Detect which cell encompasses the target text, then output its [x, y] center coordinate. 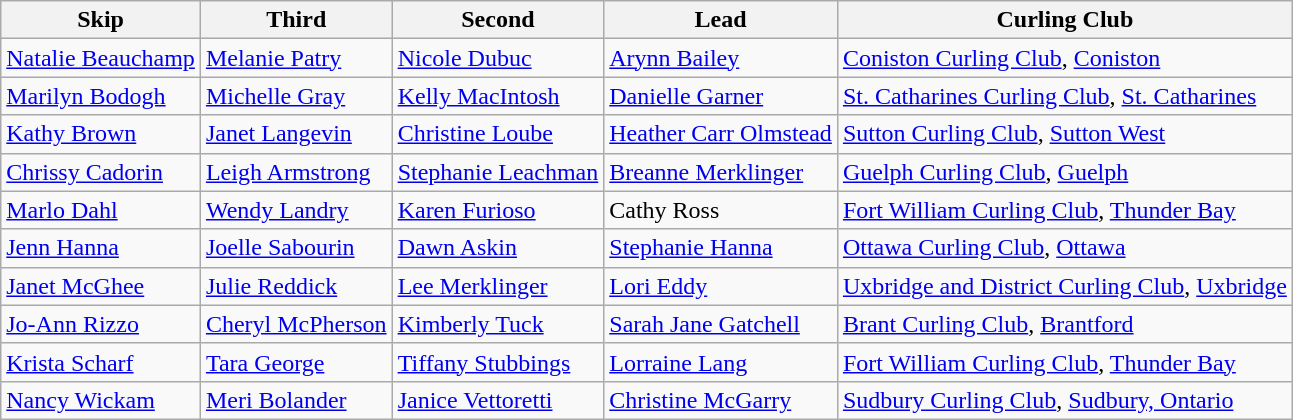
Jo-Ann Rizzo [101, 324]
Tara George [296, 362]
Jenn Hanna [101, 248]
Brant Curling Club, Brantford [1064, 324]
Cheryl McPherson [296, 324]
Michelle Gray [296, 96]
Sutton Curling Club, Sutton West [1064, 134]
Lee Merklinger [498, 286]
Janet Langevin [296, 134]
Skip [101, 20]
Joelle Sabourin [296, 248]
Janice Vettoretti [498, 400]
Uxbridge and District Curling Club, Uxbridge [1064, 286]
Wendy Landry [296, 210]
Melanie Patry [296, 58]
Meri Bolander [296, 400]
St. Catharines Curling Club, St. Catharines [1064, 96]
Lead [721, 20]
Lorraine Lang [721, 362]
Christine McGarry [721, 400]
Marlo Dahl [101, 210]
Stephanie Hanna [721, 248]
Janet McGhee [101, 286]
Stephanie Leachman [498, 172]
Karen Furioso [498, 210]
Heather Carr Olmstead [721, 134]
Guelph Curling Club, Guelph [1064, 172]
Nancy Wickam [101, 400]
Sarah Jane Gatchell [721, 324]
Coniston Curling Club, Coniston [1064, 58]
Natalie Beauchamp [101, 58]
Kathy Brown [101, 134]
Ottawa Curling Club, Ottawa [1064, 248]
Third [296, 20]
Krista Scharf [101, 362]
Julie Reddick [296, 286]
Danielle Garner [721, 96]
Curling Club [1064, 20]
Nicole Dubuc [498, 58]
Cathy Ross [721, 210]
Marilyn Bodogh [101, 96]
Christine Loube [498, 134]
Chrissy Cadorin [101, 172]
Dawn Askin [498, 248]
Breanne Merklinger [721, 172]
Second [498, 20]
Sudbury Curling Club, Sudbury, Ontario [1064, 400]
Tiffany Stubbings [498, 362]
Arynn Bailey [721, 58]
Leigh Armstrong [296, 172]
Kelly MacIntosh [498, 96]
Kimberly Tuck [498, 324]
Lori Eddy [721, 286]
